Identify which cell holds the provided text, then report its (X, Y) central coordinate. 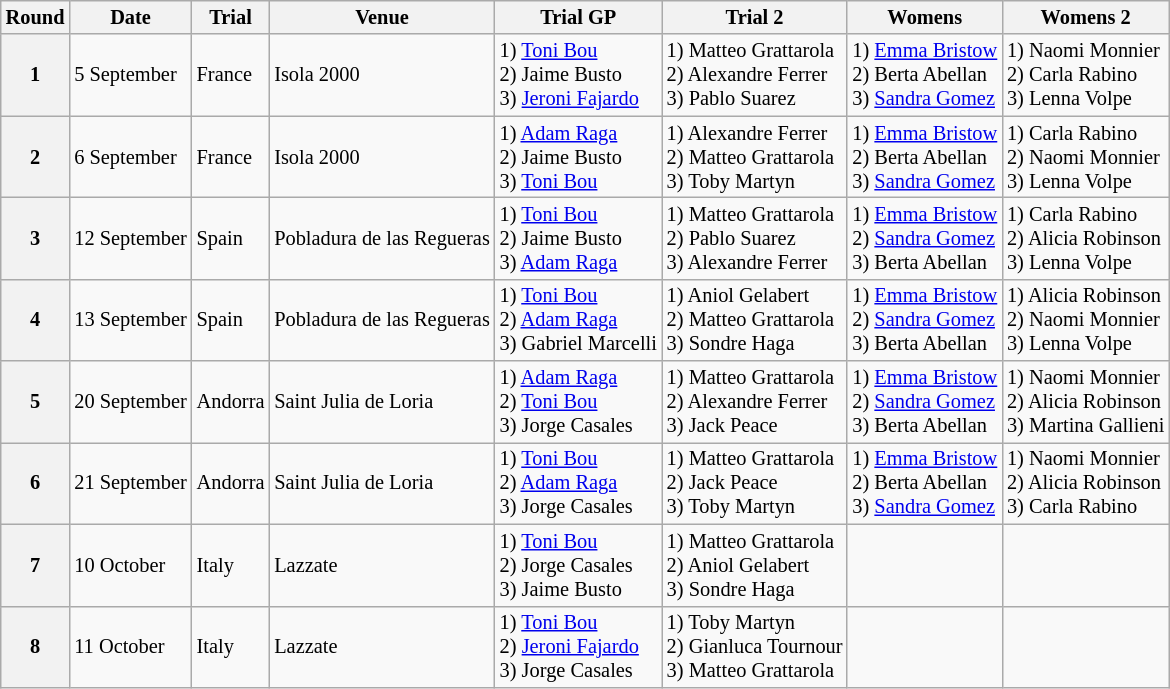
Womens (924, 17)
1) Toni Bou 2) Jaime Busto 3) Adam Raga (578, 238)
1) Matteo Grattarola 2) Jack Peace 3) Toby Martyn (755, 483)
Round (36, 17)
Trial 2 (755, 17)
11 October (130, 647)
1 (36, 75)
7 (36, 565)
1) Aniol Gelabert 2) Matteo Grattarola 3) Sondre Haga (755, 320)
8 (36, 647)
10 October (130, 565)
13 September (130, 320)
Trial GP (578, 17)
21 September (130, 483)
1) Carla Rabino 2) Alicia Robinson 3) Lenna Volpe (1086, 238)
1) Alicia Robinson 2) Naomi Monnier 3) Lenna Volpe (1086, 320)
Womens 2 (1086, 17)
1) Matteo Grattarola 2) Alexandre Ferrer 3) Pablo Suarez (755, 75)
Trial (231, 17)
6 September (130, 157)
6 (36, 483)
20 September (130, 402)
1) Toni Bou 2) Jeroni Fajardo 3) Jorge Casales (578, 647)
1) Matteo Grattarola 2) Pablo Suarez 3) Alexandre Ferrer (755, 238)
1) Matteo Grattarola 2) Alexandre Ferrer 3) Jack Peace (755, 402)
1) Toni Bou 2) Jorge Casales 3) Jaime Busto (578, 565)
1) Naomi Monnier 2) Alicia Robinson 3) Carla Rabino (1086, 483)
1) Toni Bou 2) Jaime Busto 3) Jeroni Fajardo (578, 75)
1) Carla Rabino 2) Naomi Monnier 3) Lenna Volpe (1086, 157)
4 (36, 320)
1) Toby Martyn 2) Gianluca Tournour 3) Matteo Grattarola (755, 647)
Venue (382, 17)
1) Adam Raga 2) Jaime Busto 3) Toni Bou (578, 157)
1) Toni Bou 2) Adam Raga 3) Jorge Casales (578, 483)
5 (36, 402)
5 September (130, 75)
3 (36, 238)
1) Toni Bou 2) Adam Raga 3) Gabriel Marcelli (578, 320)
1) Naomi Monnier 2) Carla Rabino 3) Lenna Volpe (1086, 75)
1) Alexandre Ferrer 2) Matteo Grattarola 3) Toby Martyn (755, 157)
1) Adam Raga 2) Toni Bou 3) Jorge Casales (578, 402)
2 (36, 157)
1) Naomi Monnier 2) Alicia Robinson 3) Martina Gallieni (1086, 402)
12 September (130, 238)
Date (130, 17)
1) Matteo Grattarola 2) Aniol Gelabert 3) Sondre Haga (755, 565)
